Locate the cell with the specified text and output its (x, y) center coordinate. 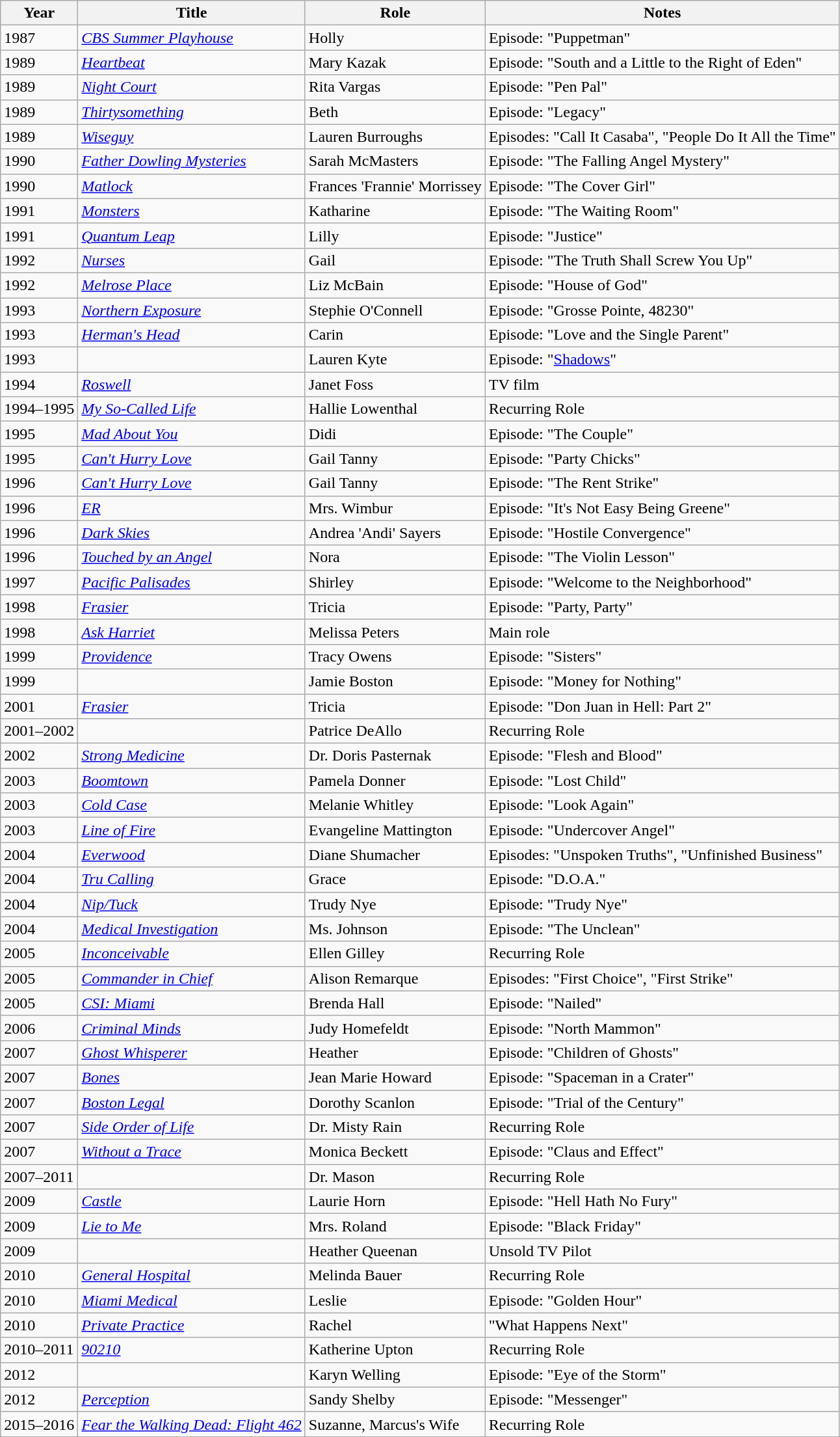
Episode: "Legacy" (662, 112)
Stephie O'Connell (395, 310)
Episode: "Undercover Angel" (662, 830)
Lauren Kyte (395, 360)
CSI: Miami (191, 1003)
Touched by an Angel (191, 557)
Episode: "Justice" (662, 235)
Beth (395, 112)
Episode: "House of God" (662, 285)
Providence (191, 656)
Frances 'Frannie' Morrissey (395, 186)
Sarah McMasters (395, 161)
2001 (39, 706)
Ghost Whisperer (191, 1053)
Father Dowling Mysteries (191, 161)
Medical Investigation (191, 929)
Quantum Leap (191, 235)
Episode: "Party, Party" (662, 607)
Episode: "Love and the Single Parent" (662, 335)
Rita Vargas (395, 87)
CBS Summer Playhouse (191, 38)
Dorothy Scanlon (395, 1103)
Episode: "The Rent Strike" (662, 483)
Heather Queenan (395, 1251)
Melinda Bauer (395, 1276)
90210 (191, 1350)
Perception (191, 1399)
Jamie Boston (395, 681)
Episode: "The Truth Shall Screw You Up" (662, 260)
Episode: "Flesh and Blood" (662, 756)
Boston Legal (191, 1103)
Nip/Tuck (191, 904)
2010–2011 (39, 1350)
1997 (39, 582)
Evangeline Mattington (395, 830)
Pamela Donner (395, 781)
Suzanne, Marcus's Wife (395, 1424)
Lauren Burroughs (395, 137)
Unsold TV Pilot (662, 1251)
Episode: "North Mammon" (662, 1028)
Episode: "The Unclean" (662, 929)
Ms. Johnson (395, 929)
Episode: "Sisters" (662, 656)
Melissa Peters (395, 632)
Gail (395, 260)
Private Practice (191, 1325)
Year (39, 13)
Episode: "The Falling Angel Mystery" (662, 161)
Castle (191, 1202)
Dr. Misty Rain (395, 1127)
Alison Remarque (395, 978)
Main role (662, 632)
Episode: "The Waiting Room" (662, 211)
Notes (662, 13)
Andrea 'Andi' Sayers (395, 533)
Nora (395, 557)
Monica Beckett (395, 1152)
Episode: "Messenger" (662, 1399)
Melrose Place (191, 285)
1994–1995 (39, 409)
Episode: "It's Not Easy Being Greene" (662, 508)
Episode: "South and a Little to the Right of Eden" (662, 62)
Matlock (191, 186)
Sandy Shelby (395, 1399)
Boomtown (191, 781)
Episode: "Nailed" (662, 1003)
Judy Homefeldt (395, 1028)
Dark Skies (191, 533)
Janet Foss (395, 384)
My So-Called Life (191, 409)
Episode: "Eye of the Storm" (662, 1375)
Diane Shumacher (395, 855)
Didi (395, 434)
Episode: "Spaceman in a Crater" (662, 1077)
Episode: "Hostile Convergence" (662, 533)
Everwood (191, 855)
Karyn Welling (395, 1375)
Episode: "Children of Ghosts" (662, 1053)
Heather (395, 1053)
Monsters (191, 211)
Episode: "Look Again" (662, 805)
Miami Medical (191, 1300)
Role (395, 13)
Episode: "Welcome to the Neighborhood" (662, 582)
Title (191, 13)
Episode: "Hell Hath No Fury" (662, 1202)
Episode: "The Cover Girl" (662, 186)
Episode: "Puppetman" (662, 38)
Tru Calling (191, 880)
Episode: "Pen Pal" (662, 87)
Liz McBain (395, 285)
Carin (395, 335)
Episode: "Don Juan in Hell: Part 2" (662, 706)
Katherine Upton (395, 1350)
Melanie Whitley (395, 805)
Pacific Palisades (191, 582)
Grace (395, 880)
Commander in Chief (191, 978)
Episode: "Claus and Effect" (662, 1152)
Lie to Me (191, 1226)
Hallie Lowenthal (395, 409)
Episode: "Trial of the Century" (662, 1103)
Episode: "Lost Child" (662, 781)
Thirtysomething (191, 112)
Episode: "Golden Hour" (662, 1300)
General Hospital (191, 1276)
Episodes: "First Choice", "First Strike" (662, 978)
Rachel (395, 1325)
Ask Harriet (191, 632)
Episode: "Shadows" (662, 360)
Holly (395, 38)
Bones (191, 1077)
2006 (39, 1028)
2007–2011 (39, 1177)
Nurses (191, 260)
Jean Marie Howard (395, 1077)
Laurie Horn (395, 1202)
Tracy Owens (395, 656)
Wiseguy (191, 137)
"What Happens Next" (662, 1325)
Heartbeat (191, 62)
ER (191, 508)
Criminal Minds (191, 1028)
2015–2016 (39, 1424)
Without a Trace (191, 1152)
2002 (39, 756)
2001–2002 (39, 731)
Strong Medicine (191, 756)
Leslie (395, 1300)
Episode: "Party Chicks" (662, 459)
1987 (39, 38)
Mrs. Wimbur (395, 508)
Episode: "Black Friday" (662, 1226)
Shirley (395, 582)
Mary Kazak (395, 62)
Mad About You (191, 434)
Ellen Gilley (395, 954)
Dr. Doris Pasternak (395, 756)
Roswell (191, 384)
Episode: "Grosse Pointe, 48230" (662, 310)
Trudy Nye (395, 904)
Episodes: "Call It Casaba", "People Do It All the Time" (662, 137)
Lilly (395, 235)
Episode: "Money for Nothing" (662, 681)
Episode: "The Violin Lesson" (662, 557)
Northern Exposure (191, 310)
Cold Case (191, 805)
Fear the Walking Dead: Flight 462 (191, 1424)
TV film (662, 384)
Line of Fire (191, 830)
Episodes: "Unspoken Truths", "Unfinished Business" (662, 855)
Episode: "The Couple" (662, 434)
Herman's Head (191, 335)
Patrice DeAllo (395, 731)
Side Order of Life (191, 1127)
Brenda Hall (395, 1003)
Mrs. Roland (395, 1226)
Night Court (191, 87)
Dr. Mason (395, 1177)
Katharine (395, 211)
Episode: "Trudy Nye" (662, 904)
Episode: "D.O.A." (662, 880)
1994 (39, 384)
Inconceivable (191, 954)
